Find where the given text appears and provide that cell's center as (X, Y) coordinate. 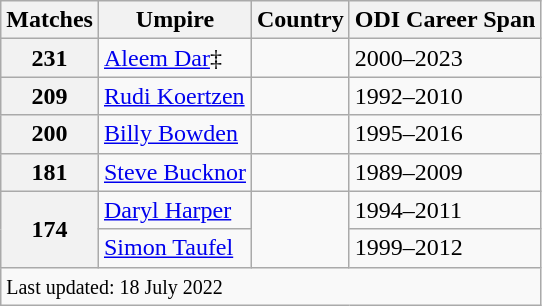
1999–2012 (445, 248)
1989–2009 (445, 172)
Last updated: 18 July 2022 (271, 286)
Rudi Koertzen (174, 96)
209 (50, 96)
1994–2011 (445, 210)
Steve Bucknor (174, 172)
174 (50, 229)
1992–2010 (445, 96)
Simon Taufel (174, 248)
1995–2016 (445, 134)
231 (50, 58)
Aleem Dar‡ (174, 58)
2000–2023 (445, 58)
Matches (50, 20)
Daryl Harper (174, 210)
200 (50, 134)
Billy Bowden (174, 134)
ODI Career Span (445, 20)
Umpire (174, 20)
Country (301, 20)
181 (50, 172)
